Locate the cell with the specified text and output its [X, Y] center coordinate. 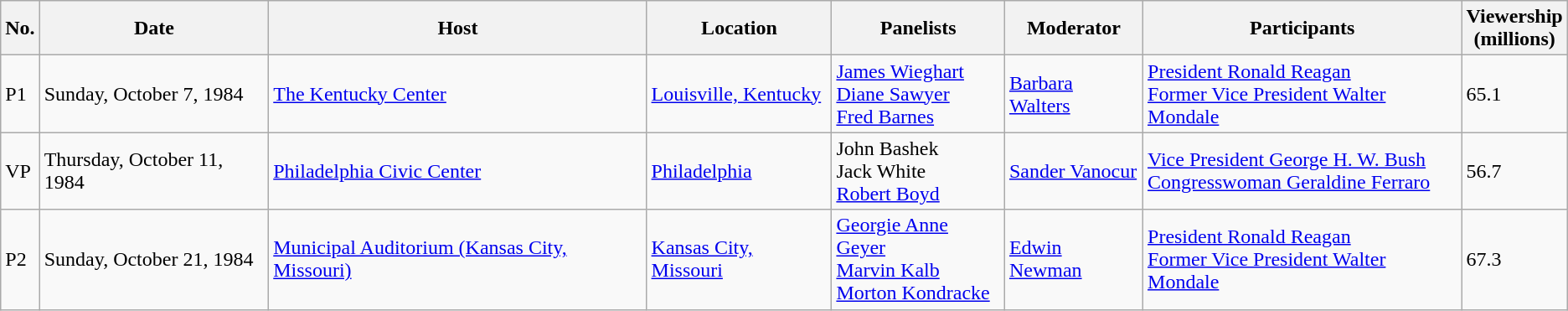
Sander Vanocur [1074, 171]
P1 [20, 94]
The Kentucky Center [457, 94]
Municipal Auditorium (Kansas City, Missouri) [457, 260]
Edwin Newman [1074, 260]
John BashekJack WhiteRobert Boyd [918, 171]
VP [20, 171]
Kansas City, Missouri [739, 260]
Georgie Anne GeyerMarvin KalbMorton Kondracke [918, 260]
67.3 [1514, 260]
Participants [1302, 29]
65.1 [1514, 94]
Viewership(millions) [1514, 29]
Sunday, October 21, 1984 [154, 260]
Thursday, October 11, 1984 [154, 171]
James WieghartDiane SawyerFred Barnes [918, 94]
Sunday, October 7, 1984 [154, 94]
Panelists [918, 29]
Host [457, 29]
Date [154, 29]
Vice President George H. W. BushCongresswoman Geraldine Ferraro [1302, 171]
P2 [20, 260]
Louisville, Kentucky [739, 94]
Philadelphia [739, 171]
56.7 [1514, 171]
No. [20, 29]
Philadelphia Civic Center [457, 171]
Location [739, 29]
Moderator [1074, 29]
Barbara Walters [1074, 94]
